For the text-containing cell, return its midpoint in [X, Y] coordinate format. 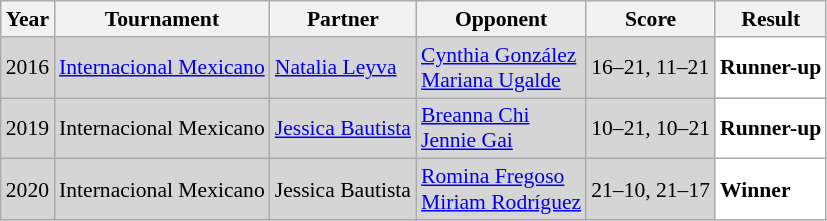
Year [28, 19]
16–21, 11–21 [650, 68]
Romina Fregoso Miriam Rodríguez [501, 190]
Result [770, 19]
Partner [343, 19]
21–10, 21–17 [650, 190]
Cynthia González Mariana Ugalde [501, 68]
Tournament [162, 19]
2019 [28, 128]
Opponent [501, 19]
Winner [770, 190]
Natalia Leyva [343, 68]
Score [650, 19]
Breanna Chi Jennie Gai [501, 128]
10–21, 10–21 [650, 128]
2020 [28, 190]
2016 [28, 68]
